Return the (x, y) coordinate for the center point of the cell that contains the specified text.  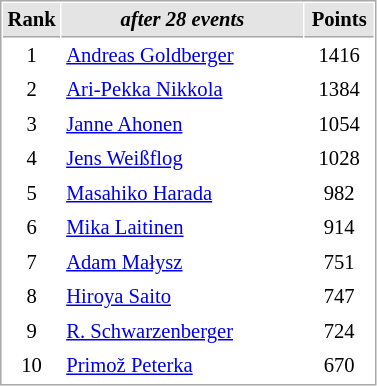
Mika Laitinen (183, 228)
Masahiko Harada (183, 194)
982 (340, 194)
1054 (340, 124)
Rank (32, 20)
5 (32, 194)
9 (32, 332)
3 (32, 124)
1416 (340, 56)
1 (32, 56)
1028 (340, 158)
4 (32, 158)
Points (340, 20)
6 (32, 228)
Ari-Pekka Nikkola (183, 90)
670 (340, 366)
751 (340, 262)
7 (32, 262)
Jens Weißflog (183, 158)
Primož Peterka (183, 366)
Hiroya Saito (183, 296)
1384 (340, 90)
10 (32, 366)
Adam Małysz (183, 262)
R. Schwarzenberger (183, 332)
after 28 events (183, 20)
Janne Ahonen (183, 124)
747 (340, 296)
8 (32, 296)
724 (340, 332)
Andreas Goldberger (183, 56)
2 (32, 90)
914 (340, 228)
